Identify which cell holds the provided text, then report its (x, y) central coordinate. 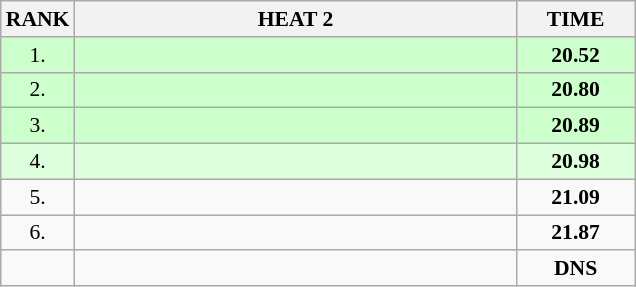
21.87 (576, 233)
20.52 (576, 55)
1. (38, 55)
2. (38, 90)
20.98 (576, 162)
6. (38, 233)
3. (38, 126)
4. (38, 162)
HEAT 2 (295, 19)
20.80 (576, 90)
TIME (576, 19)
20.89 (576, 126)
DNS (576, 269)
5. (38, 197)
21.09 (576, 197)
RANK (38, 19)
